Detect which cell encompasses the target text, then output its (X, Y) center coordinate. 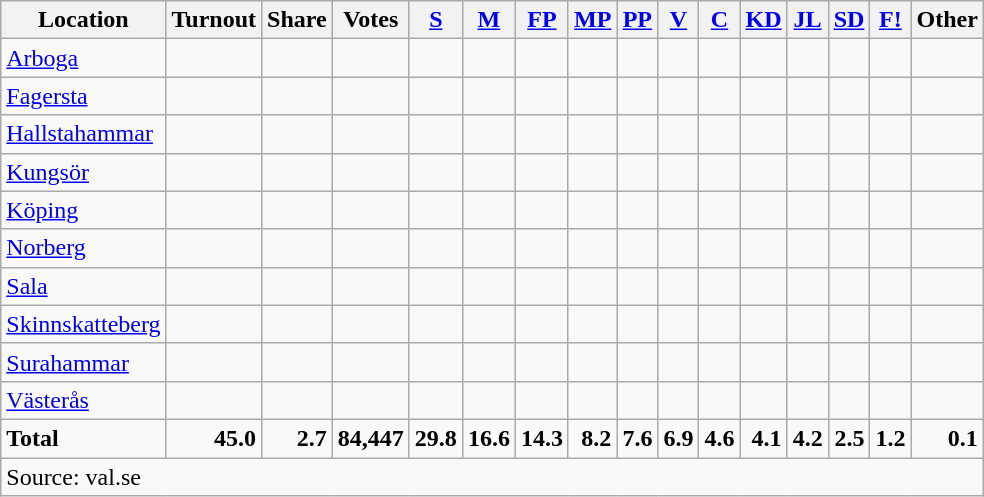
Skinnskatteberg (84, 324)
M (488, 20)
14.3 (542, 438)
4.6 (720, 438)
16.6 (488, 438)
1.2 (890, 438)
Hallstahammar (84, 134)
Västerås (84, 400)
Surahammar (84, 362)
84,447 (370, 438)
Fagersta (84, 96)
SD (849, 20)
F! (890, 20)
FP (542, 20)
PP (638, 20)
Kungsör (84, 172)
29.8 (436, 438)
4.1 (764, 438)
C (720, 20)
Sala (84, 286)
Arboga (84, 58)
0.1 (947, 438)
4.2 (808, 438)
S (436, 20)
V (678, 20)
Location (84, 20)
Turnout (214, 20)
Share (298, 20)
Source: val.se (492, 477)
45.0 (214, 438)
2.7 (298, 438)
Total (84, 438)
2.5 (849, 438)
7.6 (638, 438)
MP (592, 20)
6.9 (678, 438)
Norberg (84, 248)
8.2 (592, 438)
Other (947, 20)
JL (808, 20)
KD (764, 20)
Votes (370, 20)
Köping (84, 210)
